Output the [x, y] coordinate of the center of the cell containing the given text.  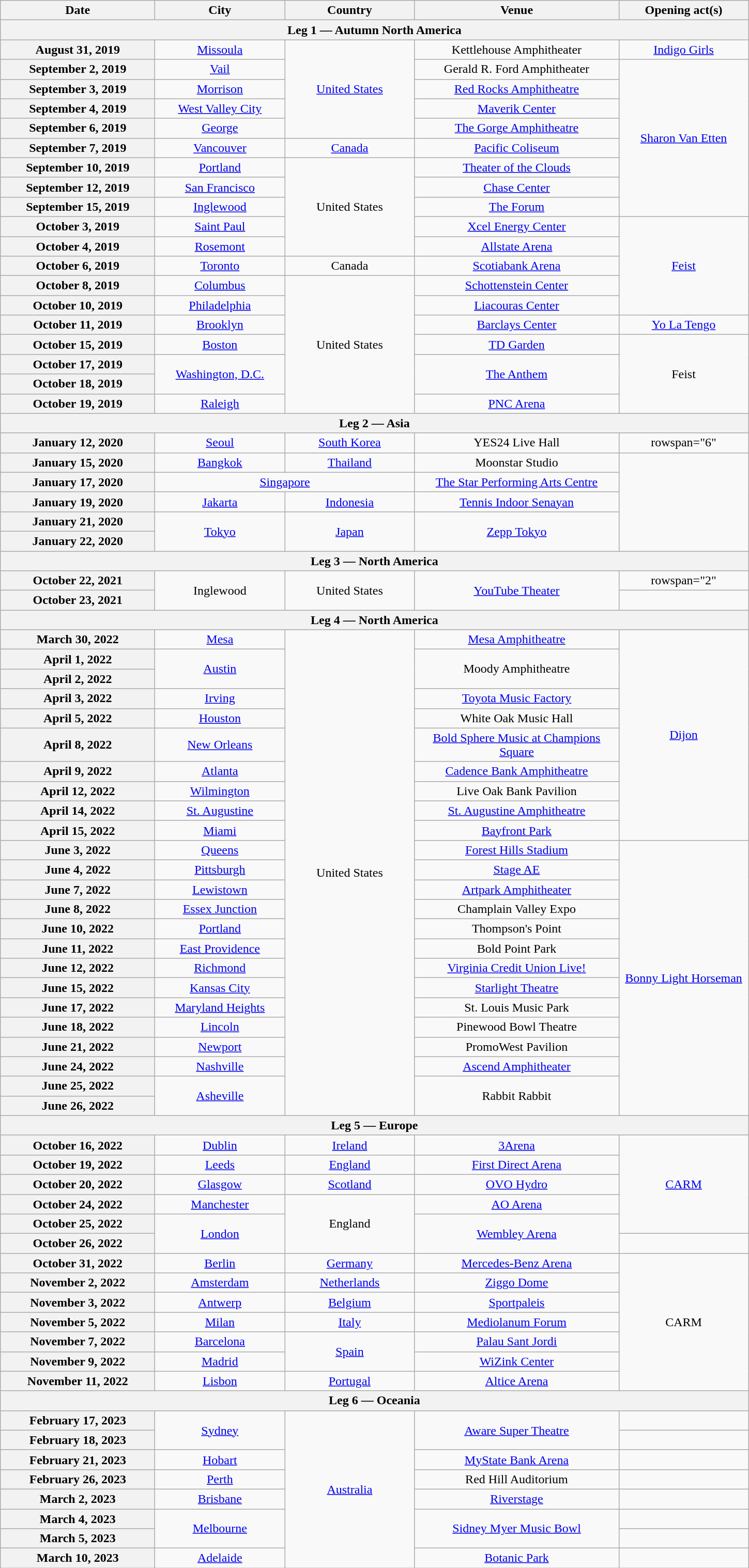
The Star Performing Arts Centre [517, 482]
January 12, 2020 [78, 443]
Pittsburgh [220, 870]
Barclays Center [517, 325]
Leg 2 — Asia [374, 423]
Leeds [220, 1165]
PromoWest Pavilion [517, 1047]
City [220, 10]
Indonesia [349, 502]
Hobart [220, 1460]
Rabbit Rabbit [517, 1096]
Thailand [349, 462]
March 30, 2022 [78, 640]
June 4, 2022 [78, 870]
East Providence [220, 949]
September 4, 2019 [78, 108]
Raleigh [220, 403]
The Anthem [517, 374]
YES24 Live Hall [517, 443]
April 9, 2022 [78, 771]
Opening act(s) [683, 10]
Schottenstein Center [517, 286]
Manchester [220, 1204]
Spain [349, 1352]
Scotiabank Arena [517, 266]
June 12, 2022 [78, 968]
March 2, 2023 [78, 1499]
3Arena [517, 1145]
Queens [220, 850]
Champlain Valley Expo [517, 909]
February 21, 2023 [78, 1460]
April 2, 2022 [78, 679]
OVO Hydro [517, 1184]
October 18, 2019 [78, 384]
March 4, 2023 [78, 1518]
September 10, 2019 [78, 167]
Artpark Amphitheater [517, 889]
October 16, 2022 [78, 1145]
Mesa [220, 640]
March 5, 2023 [78, 1539]
April 14, 2022 [78, 811]
Lincoln [220, 1027]
Seoul [220, 443]
Venue [517, 10]
London [220, 1234]
Country [349, 10]
January 15, 2020 [78, 462]
October 3, 2019 [78, 226]
Live Oak Bank Pavilion [517, 791]
November 9, 2022 [78, 1361]
Leg 5 — Europe [374, 1125]
Lisbon [220, 1381]
October 17, 2019 [78, 364]
George [220, 128]
October 11, 2019 [78, 325]
YouTube Theater [517, 591]
Forest Hills Stadium [517, 850]
October 19, 2022 [78, 1165]
Morrison [220, 89]
WiZink Center [517, 1361]
Houston [220, 718]
Xcel Energy Center [517, 226]
Netherlands [349, 1283]
Vancouver [220, 148]
South Korea [349, 443]
The Forum [517, 207]
Toyota Music Factory [517, 698]
April 12, 2022 [78, 791]
Irving [220, 698]
Stage AE [517, 870]
September 3, 2019 [78, 89]
October 25, 2022 [78, 1224]
Lewistown [220, 889]
Austin [220, 669]
January 19, 2020 [78, 502]
June 11, 2022 [78, 949]
September 15, 2019 [78, 207]
Portugal [349, 1381]
Singapore [285, 482]
Chase Center [517, 187]
Melbourne [220, 1528]
November 2, 2022 [78, 1283]
Wembley Arena [517, 1234]
Nashville [220, 1066]
Red Hill Auditorium [517, 1479]
Richmond [220, 968]
First Direct Arena [517, 1165]
Botanic Park [517, 1558]
August 31, 2019 [78, 50]
Germany [349, 1263]
October 10, 2019 [78, 305]
Bold Point Park [517, 949]
Brisbane [220, 1499]
October 20, 2022 [78, 1184]
Glasgow [220, 1184]
Japan [349, 531]
Saint Paul [220, 226]
June 25, 2022 [78, 1086]
June 24, 2022 [78, 1066]
June 3, 2022 [78, 850]
Italy [349, 1322]
MyState Bank Arena [517, 1460]
Gerald R. Ford Amphitheater [517, 69]
Scotland [349, 1184]
November 7, 2022 [78, 1342]
Philadelphia [220, 305]
Washington, D.C. [220, 374]
Liacouras Center [517, 305]
Vail [220, 69]
Mercedes-Benz Arena [517, 1263]
Missoula [220, 50]
October 26, 2022 [78, 1244]
New Orleans [220, 745]
Milan [220, 1322]
April 15, 2022 [78, 830]
October 19, 2019 [78, 403]
April 1, 2022 [78, 659]
Allstate Arena [517, 246]
October 23, 2021 [78, 600]
April 5, 2022 [78, 718]
Brooklyn [220, 325]
June 18, 2022 [78, 1027]
Ziggo Dome [517, 1283]
Bayfront Park [517, 830]
Sharon Van Etten [683, 138]
St. Augustine [220, 811]
Indigo Girls [683, 50]
Belgium [349, 1302]
September 12, 2019 [78, 187]
Leg 1 — Autumn North America [374, 30]
Bonny Light Horseman [683, 977]
Barcelona [220, 1342]
October 8, 2019 [78, 286]
Riverstage [517, 1499]
Maryland Heights [220, 1007]
Sydney [220, 1430]
Ascend Amphitheater [517, 1066]
Thompson's Point [517, 929]
Pinewood Bowl Theatre [517, 1027]
June 15, 2022 [78, 988]
Amsterdam [220, 1283]
Sidney Myer Music Bowl [517, 1528]
Kettlehouse Amphitheater [517, 50]
Mediolanum Forum [517, 1322]
Altice Arena [517, 1381]
Toronto [220, 266]
Tennis Indoor Senayan [517, 502]
Bold Sphere Music at Champions Square [517, 745]
June 26, 2022 [78, 1106]
Sportpaleis [517, 1302]
September 6, 2019 [78, 128]
Columbus [220, 286]
March 10, 2023 [78, 1558]
October 15, 2019 [78, 345]
Yo La Tengo [683, 325]
White Oak Music Hall [517, 718]
Adelaide [220, 1558]
Essex Junction [220, 909]
PNC Arena [517, 403]
rowspan="6" [683, 443]
January 17, 2020 [78, 482]
San Francisco [220, 187]
January 22, 2020 [78, 541]
Moonstar Studio [517, 462]
Australia [349, 1489]
September 7, 2019 [78, 148]
Madrid [220, 1361]
Maverik Center [517, 108]
Perth [220, 1479]
Dublin [220, 1145]
Leg 6 — Oceania [374, 1401]
The Gorge Amphitheatre [517, 128]
Bangkok [220, 462]
Red Rocks Amphitheatre [517, 89]
Leg 3 — North America [374, 561]
Date [78, 10]
rowspan="2" [683, 581]
November 5, 2022 [78, 1322]
Asheville [220, 1096]
AO Arena [517, 1204]
October 22, 2021 [78, 581]
TD Garden [517, 345]
June 8, 2022 [78, 909]
Theater of the Clouds [517, 167]
Cadence Bank Amphitheatre [517, 771]
October 31, 2022 [78, 1263]
October 24, 2022 [78, 1204]
June 7, 2022 [78, 889]
Tokyo [220, 531]
Miami [220, 830]
Newport [220, 1047]
February 18, 2023 [78, 1440]
St. Augustine Amphitheatre [517, 811]
June 21, 2022 [78, 1047]
Zepp Tokyo [517, 531]
Antwerp [220, 1302]
April 8, 2022 [78, 745]
October 6, 2019 [78, 266]
Wilmington [220, 791]
Dijon [683, 735]
June 10, 2022 [78, 929]
Atlanta [220, 771]
Aware Super Theatre [517, 1430]
October 4, 2019 [78, 246]
Moody Amphitheatre [517, 669]
Palau Sant Jordi [517, 1342]
Kansas City [220, 988]
Jakarta [220, 502]
Mesa Amphitheatre [517, 640]
April 3, 2022 [78, 698]
Berlin [220, 1263]
Rosemont [220, 246]
Virginia Credit Union Live! [517, 968]
February 26, 2023 [78, 1479]
Leg 4 — North America [374, 620]
Ireland [349, 1145]
November 3, 2022 [78, 1302]
St. Louis Music Park [517, 1007]
February 17, 2023 [78, 1420]
June 17, 2022 [78, 1007]
Pacific Coliseum [517, 148]
November 11, 2022 [78, 1381]
West Valley City [220, 108]
September 2, 2019 [78, 69]
Boston [220, 345]
Starlight Theatre [517, 988]
January 21, 2020 [78, 521]
